Extract the [X, Y] coordinate from the center of the cell holding the provided text.  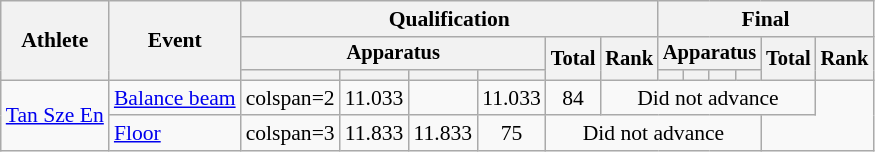
Qualification [450, 19]
colspan=2 [290, 98]
Floor [175, 134]
Balance beam [175, 98]
Tan Sze En [55, 116]
colspan=3 [290, 134]
Athlete [55, 40]
Event [175, 40]
Final [766, 19]
84 [574, 98]
75 [512, 134]
